Provide the (x, y) coordinate of the cell's center where the given text is located.  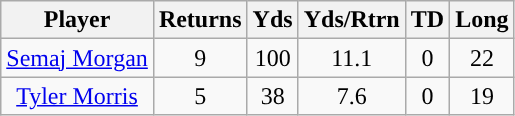
11.1 (352, 58)
Tyler Morris (78, 96)
100 (272, 58)
Yds (272, 20)
7.6 (352, 96)
9 (200, 58)
22 (482, 58)
TD (427, 20)
Player (78, 20)
Returns (200, 20)
Yds/Rtrn (352, 20)
5 (200, 96)
19 (482, 96)
38 (272, 96)
Semaj Morgan (78, 58)
Long (482, 20)
